Pinpoint the cell where the given text exists, returning its [X, Y] midpoint coordinate. 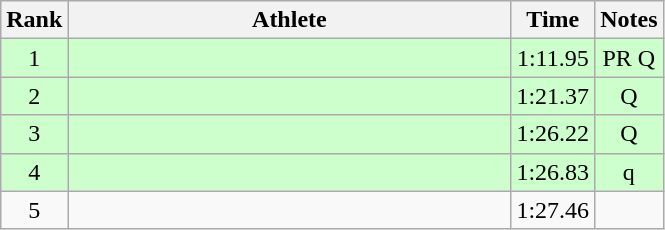
PR Q [629, 58]
3 [34, 134]
1:26.83 [553, 172]
Notes [629, 20]
1:27.46 [553, 210]
4 [34, 172]
5 [34, 210]
1:21.37 [553, 96]
q [629, 172]
1 [34, 58]
Athlete [290, 20]
Time [553, 20]
Rank [34, 20]
1:11.95 [553, 58]
1:26.22 [553, 134]
2 [34, 96]
